From the cell containing the given text, extract its center point as [x, y] coordinate. 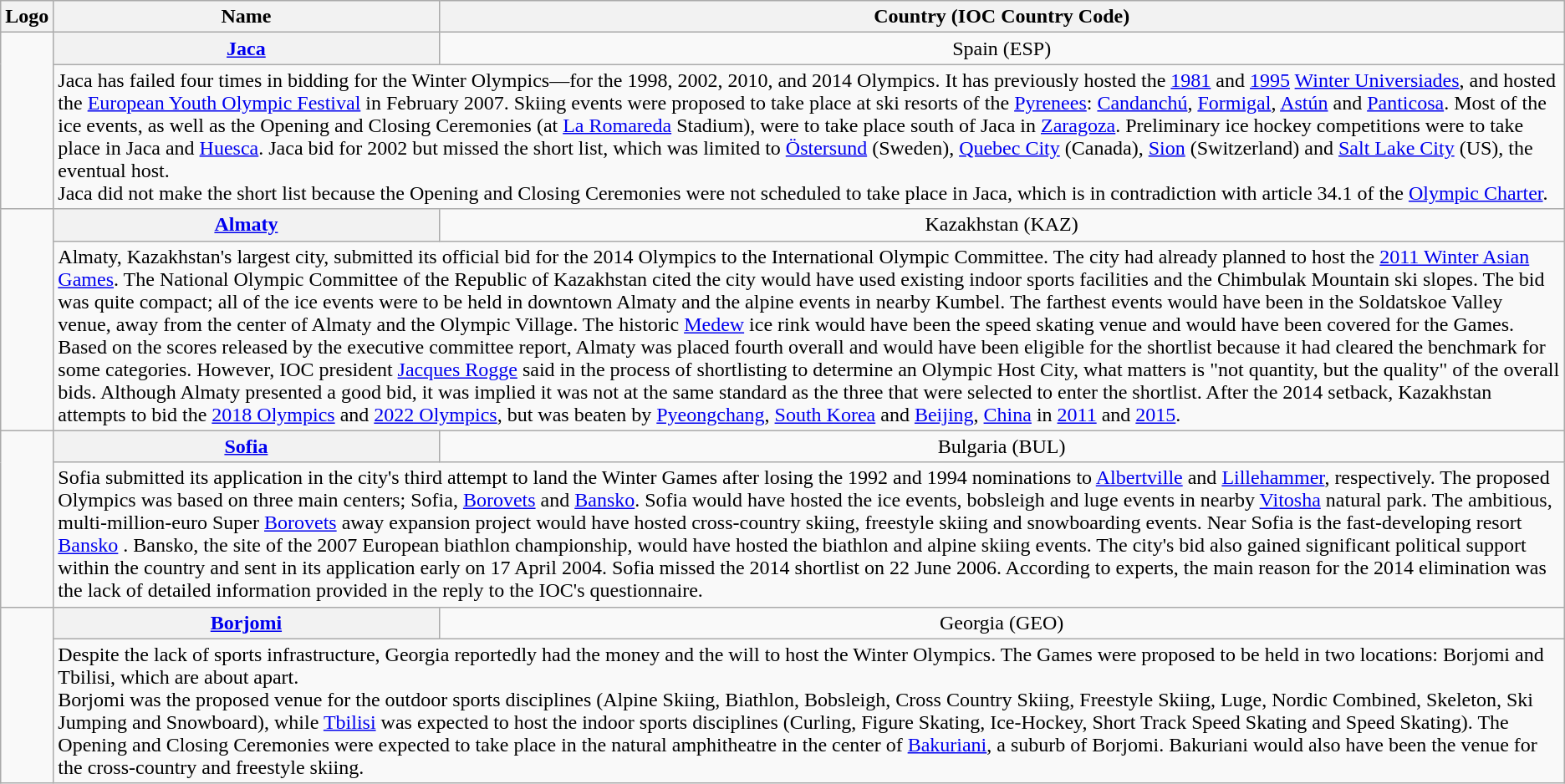
Logo [27, 17]
Country (IOC Country Code) [1002, 17]
Georgia (GEO) [1002, 623]
Kazakhstan (KAZ) [1002, 225]
Borjomi [246, 623]
Name [246, 17]
Jaca [246, 48]
Bulgaria (BUL) [1002, 446]
Spain (ESP) [1002, 48]
Sofia [246, 446]
Almaty [246, 225]
